Extract the (X, Y) coordinate from the center of the cell holding the provided text.  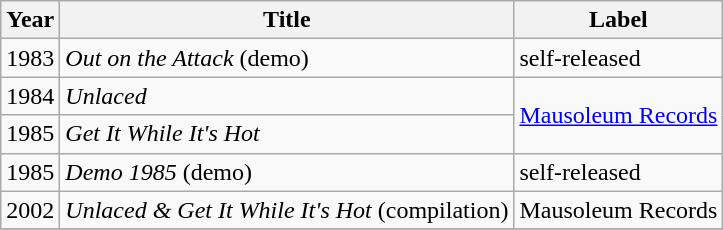
Unlaced (287, 96)
Label (618, 20)
Year (30, 20)
2002 (30, 210)
Demo 1985 (demo) (287, 172)
Out on the Attack (demo) (287, 58)
Get It While It's Hot (287, 134)
Unlaced & Get It While It's Hot (compilation) (287, 210)
1983 (30, 58)
1984 (30, 96)
Title (287, 20)
